From the cell containing the given text, extract its center point as [X, Y] coordinate. 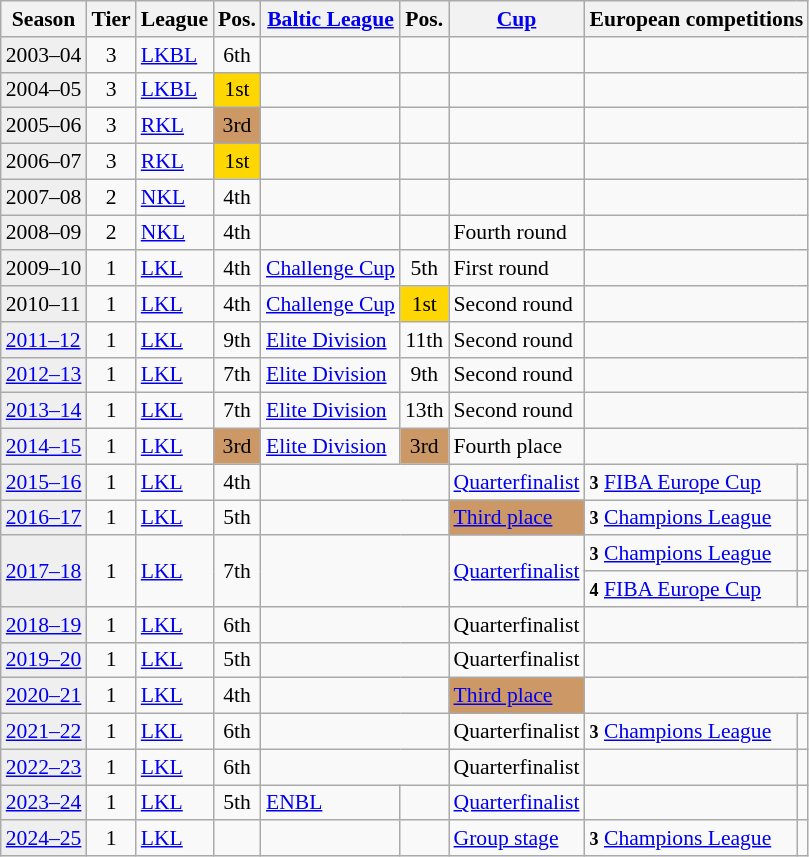
2020–21 [44, 696]
2011–12 [44, 340]
2004–05 [44, 90]
Fourth round [516, 233]
2005–06 [44, 126]
2013–14 [44, 411]
11th [424, 340]
Group stage [516, 839]
2023–24 [44, 803]
2009–10 [44, 269]
Season [44, 19]
2008–09 [44, 233]
2018–19 [44, 625]
League [174, 19]
4 FIBA Europe Cup [692, 589]
3 FIBA Europe Cup [692, 482]
Fourth place [516, 447]
2014–15 [44, 447]
Tier [110, 19]
2021–22 [44, 732]
2015–16 [44, 482]
2012–13 [44, 375]
2010–11 [44, 304]
Cup [516, 19]
2022–23 [44, 767]
2017–18 [44, 572]
13th [424, 411]
2024–25 [44, 839]
2006–07 [44, 162]
2003–04 [44, 55]
2007–08 [44, 197]
First round [516, 269]
2016–17 [44, 518]
Baltic League [330, 19]
2019–20 [44, 660]
European competitions [697, 19]
ENBL [330, 803]
